Capture the cell that displays the provided text and extract its [x, y] central coordinate. 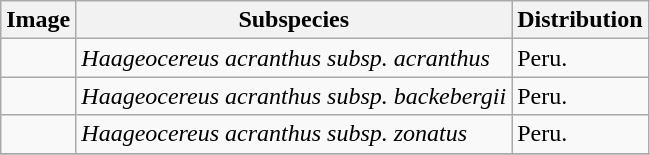
Haageocereus acranthus subsp. acranthus [294, 58]
Image [38, 20]
Distribution [580, 20]
Haageocereus acranthus subsp. zonatus [294, 134]
Subspecies [294, 20]
Haageocereus acranthus subsp. backebergii [294, 96]
